Find where the given text appears and provide that cell's center as (X, Y) coordinate. 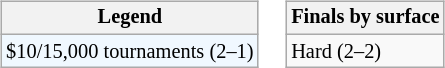
Legend (130, 18)
Finals by surface (365, 18)
$10/15,000 tournaments (2–1) (130, 51)
Hard (2–2) (365, 51)
